Locate the cell with the specified text and output its [X, Y] center coordinate. 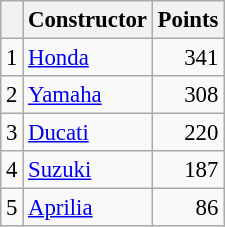
187 [188, 170]
Aprilia [88, 208]
5 [12, 208]
Constructor [88, 20]
Yamaha [88, 95]
1 [12, 58]
3 [12, 133]
308 [188, 95]
Ducati [88, 133]
Points [188, 20]
Honda [88, 58]
220 [188, 133]
86 [188, 208]
341 [188, 58]
4 [12, 170]
2 [12, 95]
Suzuki [88, 170]
